Extract the [X, Y] coordinate from the center of the cell holding the provided text.  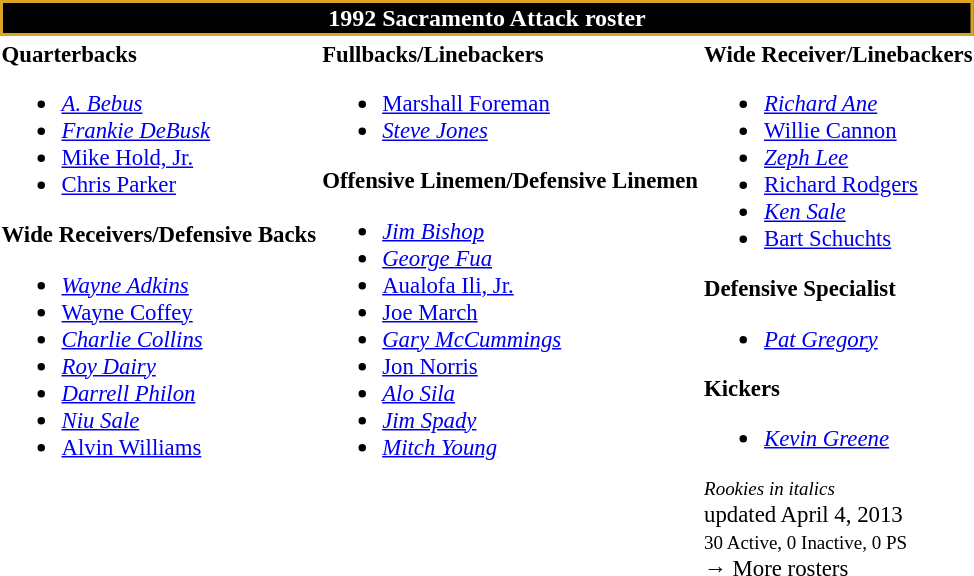
1992 Sacramento Attack roster [487, 18]
